For the text-containing cell, return its midpoint in [X, Y] coordinate format. 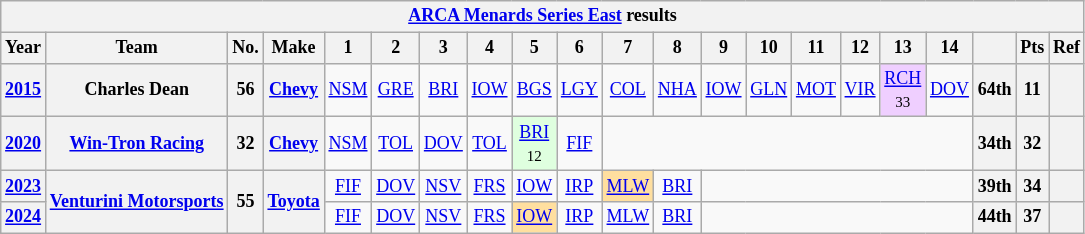
Team [136, 48]
4 [490, 48]
Win-Tron Racing [136, 144]
Venturini Motorsports [136, 201]
GLN [769, 90]
COL [628, 90]
2020 [24, 144]
6 [580, 48]
39th [994, 186]
7 [628, 48]
34 [1032, 186]
2024 [24, 218]
14 [950, 48]
13 [903, 48]
BRI12 [534, 144]
LGY [580, 90]
ARCA Menards Series East results [543, 16]
5 [534, 48]
GRE [396, 90]
RCH33 [903, 90]
VIR [860, 90]
55 [246, 201]
Charles Dean [136, 90]
64th [994, 90]
3 [444, 48]
Pts [1032, 48]
NHA [678, 90]
2023 [24, 186]
No. [246, 48]
2015 [24, 90]
8 [678, 48]
37 [1032, 218]
34th [994, 144]
44th [994, 218]
Ref [1067, 48]
10 [769, 48]
12 [860, 48]
2 [396, 48]
1 [348, 48]
MOT [816, 90]
Toyota [294, 201]
Year [24, 48]
BGS [534, 90]
9 [724, 48]
Make [294, 48]
56 [246, 90]
